Return the [X, Y] coordinate for the center point of the cell that contains the specified text.  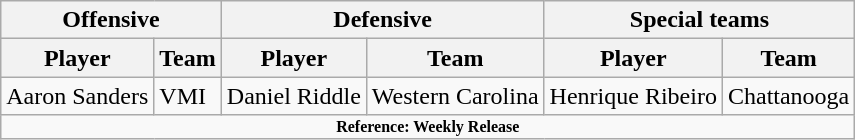
Reference: Weekly Release [428, 127]
Henrique Ribeiro [633, 96]
Aaron Sanders [78, 96]
Offensive [112, 20]
Western Carolina [455, 96]
Special teams [700, 20]
Chattanooga [788, 96]
Daniel Riddle [294, 96]
Defensive [382, 20]
VMI [188, 96]
